Determine the (x, y) coordinate at the center of the cell enclosing the given text.  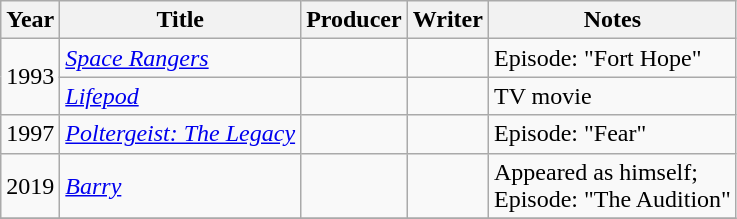
Poltergeist: The Legacy (180, 134)
Barry (180, 186)
Notes (612, 20)
Episode: "Fear" (612, 134)
Title (180, 20)
Space Rangers (180, 58)
Appeared as himself;Episode: "The Audition" (612, 186)
TV movie (612, 96)
1993 (30, 77)
Lifepod (180, 96)
Writer (448, 20)
1997 (30, 134)
Year (30, 20)
Producer (354, 20)
2019 (30, 186)
Episode: "Fort Hope" (612, 58)
